Output the [X, Y] coordinate of the center of the cell containing the given text.  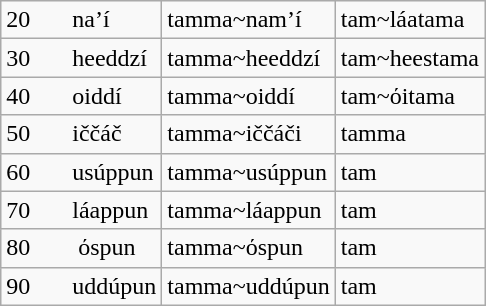
20 na’í [82, 20]
80 όspun [82, 248]
tamma~oiddí [248, 96]
40 oiddí [82, 96]
tam~heestama [410, 58]
tamma~láappun [248, 210]
tam~láatama [410, 20]
50 iččáč [82, 134]
tamma~iččáči [248, 134]
tamma~nam’í [248, 20]
tamma~heeddzí [248, 58]
70 láappun [82, 210]
tamma~uddúpun [248, 286]
30 heeddzí [82, 58]
90 uddúpun [82, 286]
tamma~όspun [248, 248]
tamma~usúppun [248, 172]
tamma [410, 134]
tam~όitama [410, 96]
60 usúppun [82, 172]
